Return the (x, y) coordinate for the center point of the cell that contains the specified text.  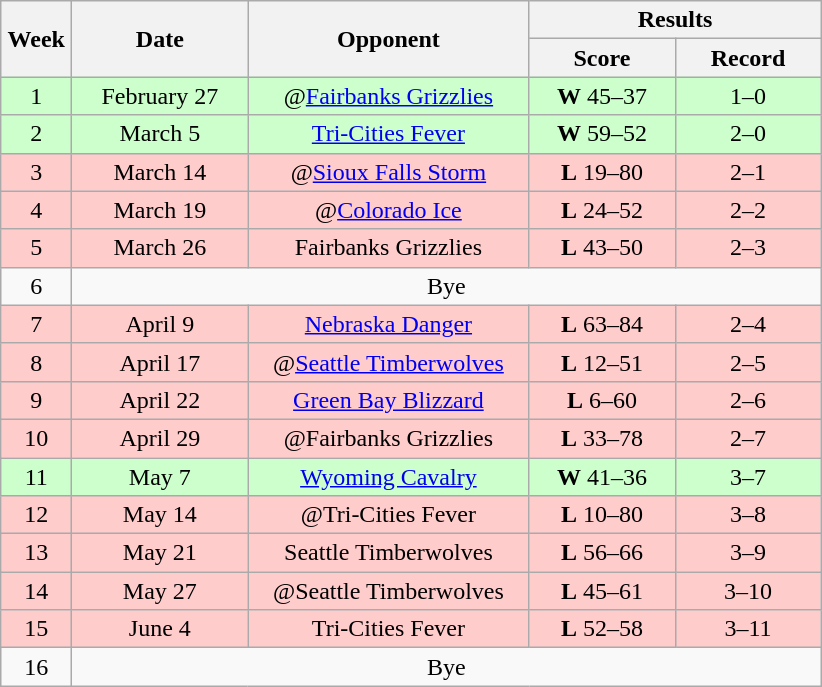
April 29 (160, 438)
3–8 (748, 515)
L 19–80 (602, 172)
L 6–60 (602, 400)
Week (36, 39)
3–10 (748, 591)
11 (36, 477)
June 4 (160, 629)
10 (36, 438)
2–5 (748, 362)
Wyoming Cavalry (388, 477)
2–2 (748, 210)
April 22 (160, 400)
L 52–58 (602, 629)
4 (36, 210)
13 (36, 553)
May 7 (160, 477)
9 (36, 400)
2–0 (748, 134)
L 12–51 (602, 362)
2–7 (748, 438)
6 (36, 286)
1 (36, 96)
15 (36, 629)
L 43–50 (602, 248)
3–7 (748, 477)
L 63–84 (602, 324)
Fairbanks Grizzlies (388, 248)
1–0 (748, 96)
2–3 (748, 248)
April 17 (160, 362)
L 10–80 (602, 515)
3–9 (748, 553)
3–11 (748, 629)
May 14 (160, 515)
14 (36, 591)
2–4 (748, 324)
Opponent (388, 39)
W 45–37 (602, 96)
@Sioux Falls Storm (388, 172)
L 33–78 (602, 438)
2–1 (748, 172)
Green Bay Blizzard (388, 400)
3 (36, 172)
@Tri-Cities Fever (388, 515)
L 45–61 (602, 591)
Seattle Timberwolves (388, 553)
March 19 (160, 210)
7 (36, 324)
Record (748, 58)
Score (602, 58)
2 (36, 134)
April 9 (160, 324)
Nebraska Danger (388, 324)
12 (36, 515)
W 41–36 (602, 477)
16 (36, 667)
May 27 (160, 591)
L 24–52 (602, 210)
2–6 (748, 400)
March 5 (160, 134)
Results (675, 20)
March 26 (160, 248)
March 14 (160, 172)
5 (36, 248)
May 21 (160, 553)
L 56–66 (602, 553)
W 59–52 (602, 134)
8 (36, 362)
Date (160, 39)
February 27 (160, 96)
@Colorado Ice (388, 210)
